Return the [X, Y] coordinate for the center point of the cell that contains the specified text.  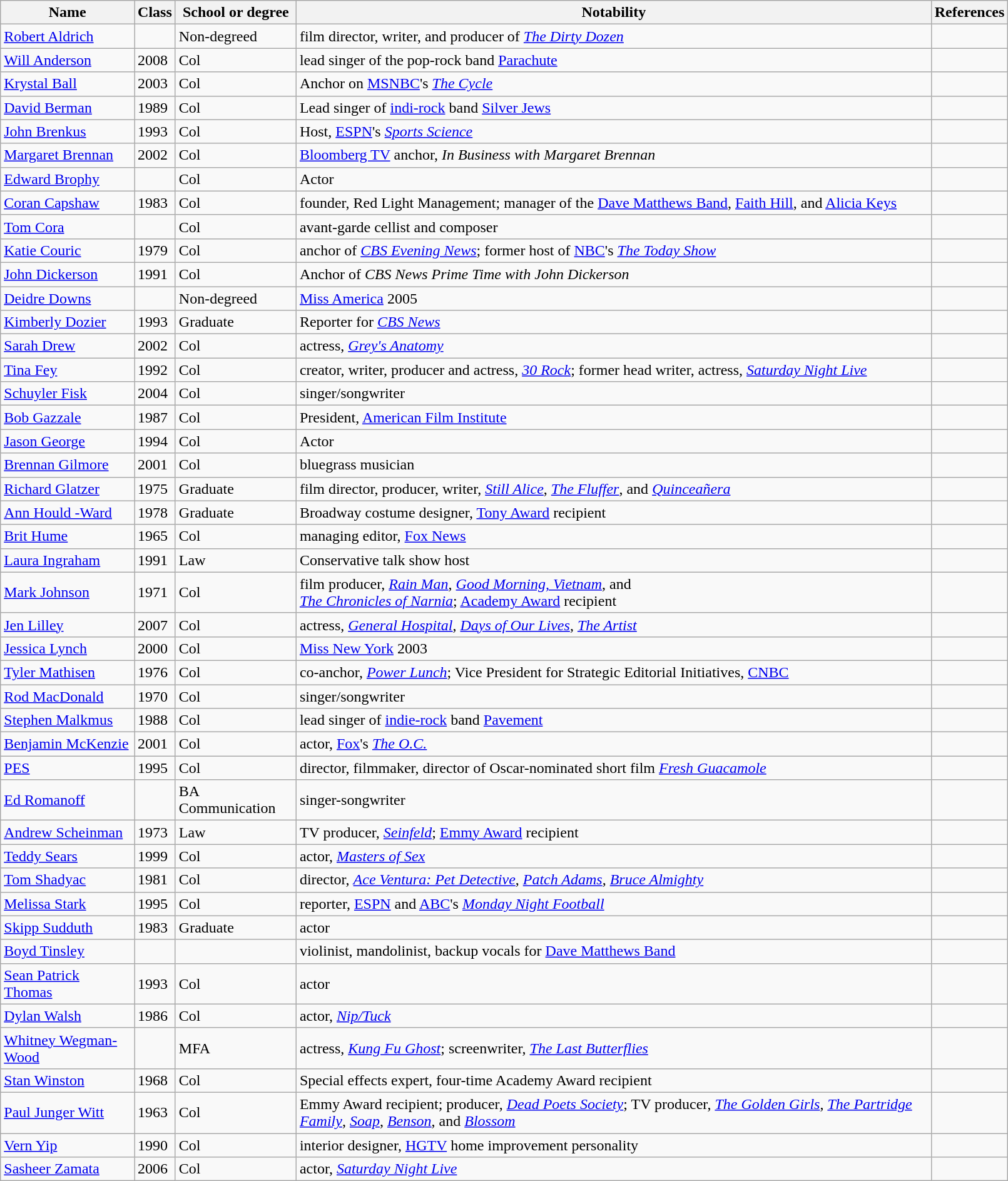
1971 [155, 592]
1979 [155, 250]
bluegrass musician [613, 465]
director, Ace Ventura: Pet Detective, Patch Adams, Bruce Almighty [613, 880]
Melissa Stark [68, 904]
TV producer, Seinfeld; Emmy Award recipient [613, 832]
Sarah Drew [68, 346]
avant-garde cellist and composer [613, 227]
lead singer of indie-rock band Pavement [613, 720]
References [970, 13]
1975 [155, 489]
singer-songwriter [613, 800]
2000 [155, 648]
Jessica Lynch [68, 648]
lead singer of the pop-rock band Parachute [613, 60]
Coran Capshaw [68, 203]
David Berman [68, 108]
1989 [155, 108]
1994 [155, 441]
Jen Lilley [68, 625]
Tyler Mathisen [68, 672]
1999 [155, 856]
Notability [613, 13]
film producer, Rain Man, Good Morning, Vietnam, andThe Chronicles of Narnia; Academy Award recipient [613, 592]
actress, General Hospital, Days of Our Lives, The Artist [613, 625]
Katie Couric [68, 250]
Broadway costume designer, Tony Award recipient [613, 513]
actor, Saturday Night Live [613, 1169]
film director, writer, and producer of The Dirty Dozen [613, 36]
Skipp Sudduth [68, 928]
2004 [155, 394]
Ed Romanoff [68, 800]
co-anchor, Power Lunch; Vice President for Strategic Editorial Initiatives, CNBC [613, 672]
managing editor, Fox News [613, 536]
Deidre Downs [68, 299]
1970 [155, 697]
Dylan Walsh [68, 1016]
director, filmmaker, director of Oscar-nominated short film Fresh Guacamole [613, 768]
John Brenkus [68, 131]
Special effects expert, four-time Academy Award recipient [613, 1080]
Robert Aldrich [68, 36]
Sasheer Zamata [68, 1169]
1987 [155, 417]
violinist, mandolinist, backup vocals for Dave Matthews Band [613, 951]
Brit Hume [68, 536]
actor, Masters of Sex [613, 856]
interior designer, HGTV home improvement personality [613, 1145]
Rod MacDonald [68, 697]
2006 [155, 1169]
1965 [155, 536]
actress, Grey's Anatomy [613, 346]
Edward Brophy [68, 179]
1990 [155, 1145]
Teddy Sears [68, 856]
1978 [155, 513]
Paul Junger Witt [68, 1113]
1963 [155, 1113]
Whitney Wegman-Wood [68, 1048]
Mark Johnson [68, 592]
Lead singer of indi-rock band Silver Jews [613, 108]
School or degree [235, 13]
Boyd Tinsley [68, 951]
creator, writer, producer and actress, 30 Rock; former head writer, actress, Saturday Night Live [613, 370]
2007 [155, 625]
Margaret Brennan [68, 155]
Ann Hould -Ward [68, 513]
Emmy Award recipient; producer, Dead Poets Society; TV producer, The Golden Girls, The Partridge Family, Soap, Benson, and Blossom [613, 1113]
Sean Patrick Thomas [68, 984]
Anchor of CBS News Prime Time with John Dickerson [613, 274]
Stephen Malkmus [68, 720]
MFA [235, 1048]
Class [155, 13]
Tom Cora [68, 227]
Bob Gazzale [68, 417]
PES [68, 768]
Miss America 2005 [613, 299]
1981 [155, 880]
Conservative talk show host [613, 560]
Richard Glatzer [68, 489]
Benjamin McKenzie [68, 744]
2008 [155, 60]
Bloomberg TV anchor, In Business with Margaret Brennan [613, 155]
Andrew Scheinman [68, 832]
1986 [155, 1016]
Stan Winston [68, 1080]
actor, Fox's The O.C. [613, 744]
President, American Film Institute [613, 417]
1973 [155, 832]
reporter, ESPN and ABC's Monday Night Football [613, 904]
Anchor on MSNBC's The Cycle [613, 84]
Brennan Gilmore [68, 465]
Kimberly Dozier [68, 322]
Laura Ingraham [68, 560]
1968 [155, 1080]
Host, ESPN's Sports Science [613, 131]
2003 [155, 84]
Name [68, 13]
Reporter for CBS News [613, 322]
actor, Nip/Tuck [613, 1016]
1976 [155, 672]
Tom Shadyac [68, 880]
John Dickerson [68, 274]
anchor of CBS Evening News; former host of NBC's The Today Show [613, 250]
Krystal Ball [68, 84]
Tina Fey [68, 370]
Miss New York 2003 [613, 648]
Schuyler Fisk [68, 394]
Will Anderson [68, 60]
Vern Yip [68, 1145]
actress, Kung Fu Ghost; screenwriter, The Last Butterflies [613, 1048]
BA Communication [235, 800]
founder, Red Light Management; manager of the Dave Matthews Band, Faith Hill, and Alicia Keys [613, 203]
1988 [155, 720]
Jason George [68, 441]
1992 [155, 370]
film director, producer, writer, Still Alice, The Fluffer, and Quinceañera [613, 489]
